Return the [x, y] coordinate for the center point of the cell that contains the specified text.  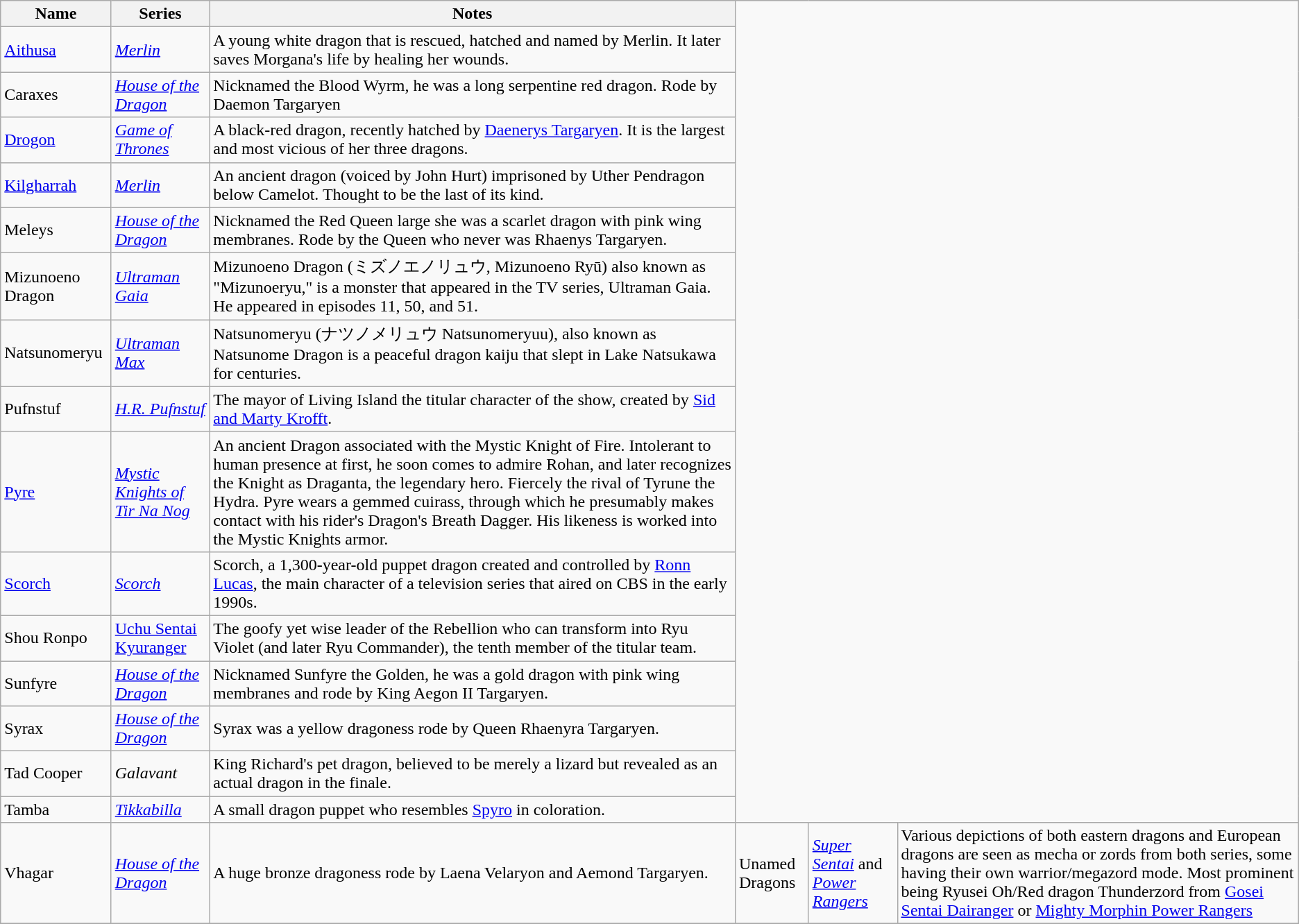
An ancient dragon (voiced by John Hurt) imprisoned by Uther Pendragon below Camelot. Thought to be the last of its kind. [473, 185]
Tikkabilla [160, 810]
Vhagar [56, 873]
Nicknamed Sunfyre the Golden, he was a gold dragon with pink wing membranes and rode by King Aegon II Targaryen. [473, 683]
Series [160, 14]
A young white dragon that is rescued, hatched and named by Merlin. It later saves Morgana's life by healing her wounds. [473, 50]
Shou Ronpo [56, 638]
Caraxes [56, 94]
Pyre [56, 491]
Kilgharrah [56, 185]
Game of Thrones [160, 140]
Tad Cooper [56, 774]
Ultraman Gaia [160, 286]
Uchu Sentai Kyuranger [160, 638]
Nicknamed the Red Queen large she was a scarlet dragon with pink wing membranes. Rode by the Queen who never was Rhaenys Targaryen. [473, 230]
Tamba [56, 810]
Drogon [56, 140]
Name [56, 14]
Mystic Knights of Tir Na Nog [160, 491]
Sunfyre [56, 683]
Super Sentai and Power Rangers [853, 873]
Aithusa [56, 50]
Notes [473, 14]
Galavant [160, 774]
Pufnstuf [56, 409]
The goofy yet wise leader of the Rebellion who can transform into Ryu Violet (and later Ryu Commander), the tenth member of the titular team. [473, 638]
Unamed Dragons [772, 873]
Syrax was a yellow dragoness rode by Queen Rhaenyra Targaryen. [473, 728]
Natsunomeryu (ナツノメリュウ Natsunomeryuu), also known as Natsunome Dragon is a peaceful dragon kaiju that slept in Lake Natsukawa for centuries. [473, 354]
Natsunomeryu [56, 354]
Syrax [56, 728]
A huge bronze dragoness rode by Laena Velaryon and Aemond Targaryen. [473, 873]
A black-red dragon, recently hatched by Daenerys Targaryen. It is the largest and most vicious of her three dragons. [473, 140]
A small dragon puppet who resembles Spyro in coloration. [473, 810]
Mizunoeno Dragon [56, 286]
The mayor of Living Island the titular character of the show, created by Sid and Marty Krofft. [473, 409]
Meleys [56, 230]
H.R. Pufnstuf [160, 409]
King Richard's pet dragon, believed to be merely a lizard but revealed as an actual dragon in the finale. [473, 774]
Nicknamed the Blood Wyrm, he was a long serpentine red dragon. Rode by Daemon Targaryen [473, 94]
Ultraman Max [160, 354]
